Detect which cell encompasses the target text, then output its (X, Y) center coordinate. 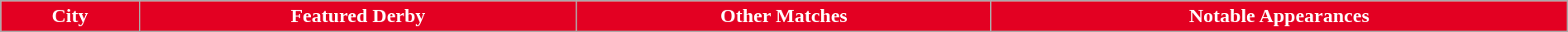
Other Matches (784, 16)
City (70, 16)
Featured Derby (357, 16)
Notable Appearances (1279, 16)
